For the text-containing cell, return its midpoint in [x, y] coordinate format. 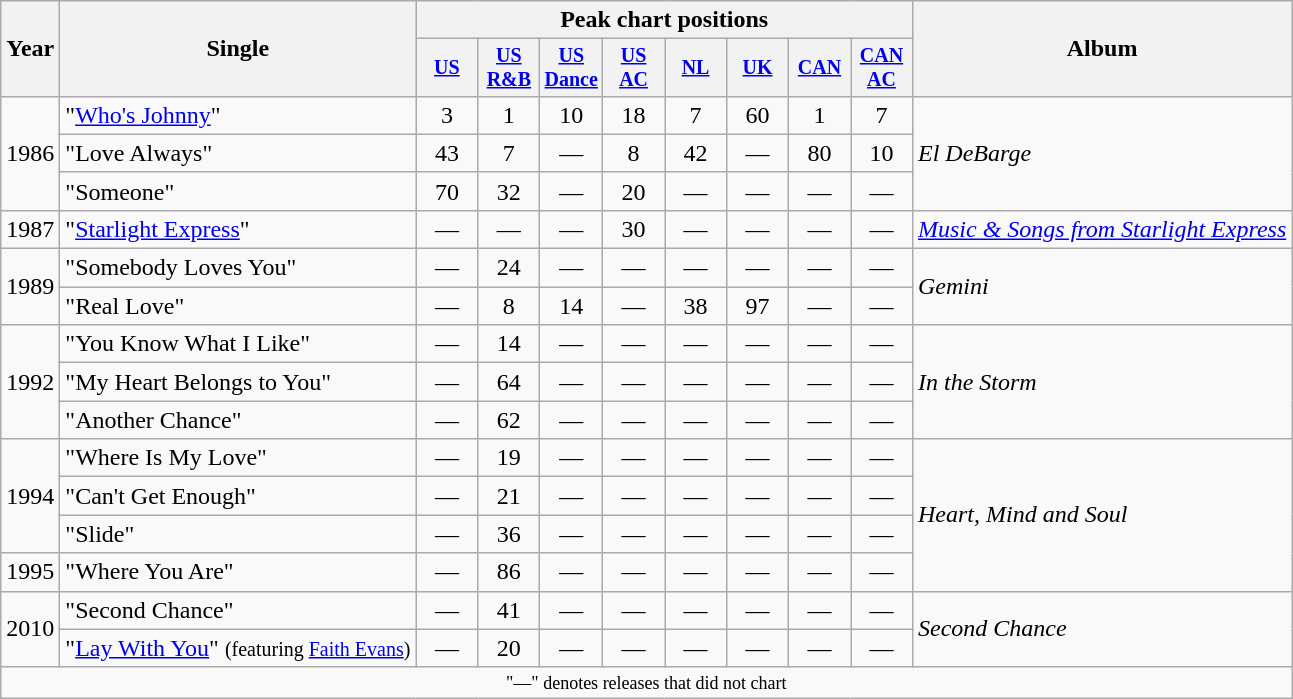
"Where Is My Love" [238, 458]
NL [696, 68]
1995 [30, 572]
60 [758, 115]
1987 [30, 229]
1994 [30, 496]
Gemini [1102, 287]
"Second Chance" [238, 610]
1992 [30, 382]
86 [509, 572]
62 [509, 420]
24 [509, 268]
"Somebody Loves You" [238, 268]
"You Know What I Like" [238, 344]
CAN AC [881, 68]
"Who's Johnny" [238, 115]
3 [447, 115]
1986 [30, 153]
US Dance [572, 68]
43 [447, 153]
Music & Songs from Starlight Express [1102, 229]
2010 [30, 629]
"Slide" [238, 534]
Second Chance [1102, 629]
El DeBarge [1102, 153]
41 [509, 610]
In the Storm [1102, 382]
"—" denotes releases that did not chart [646, 682]
US AC [634, 68]
"Where You Are" [238, 572]
19 [509, 458]
38 [696, 306]
64 [509, 382]
"Can't Get Enough" [238, 496]
CAN [820, 68]
Album [1102, 49]
US R&B [509, 68]
21 [509, 496]
"Lay With You" (featuring Faith Evans) [238, 648]
30 [634, 229]
1989 [30, 287]
Year [30, 49]
Heart, Mind and Soul [1102, 515]
Single [238, 49]
97 [758, 306]
42 [696, 153]
"Love Always" [238, 153]
"Another Chance" [238, 420]
36 [509, 534]
UK [758, 68]
32 [509, 191]
US [447, 68]
80 [820, 153]
Peak chart positions [664, 20]
"Starlight Express" [238, 229]
"My Heart Belongs to You" [238, 382]
"Real Love" [238, 306]
70 [447, 191]
"Someone" [238, 191]
18 [634, 115]
